Detect which cell encompasses the target text, then output its (X, Y) center coordinate. 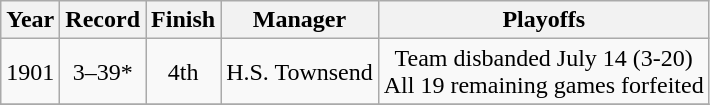
Year (30, 20)
Record (103, 20)
Finish (184, 20)
4th (184, 72)
1901 (30, 72)
Playoffs (544, 20)
H.S. Townsend (300, 72)
Team disbanded July 14 (3-20)All 19 remaining games forfeited (544, 72)
Manager (300, 20)
3–39* (103, 72)
